Detect which cell encompasses the target text, then output its (X, Y) center coordinate. 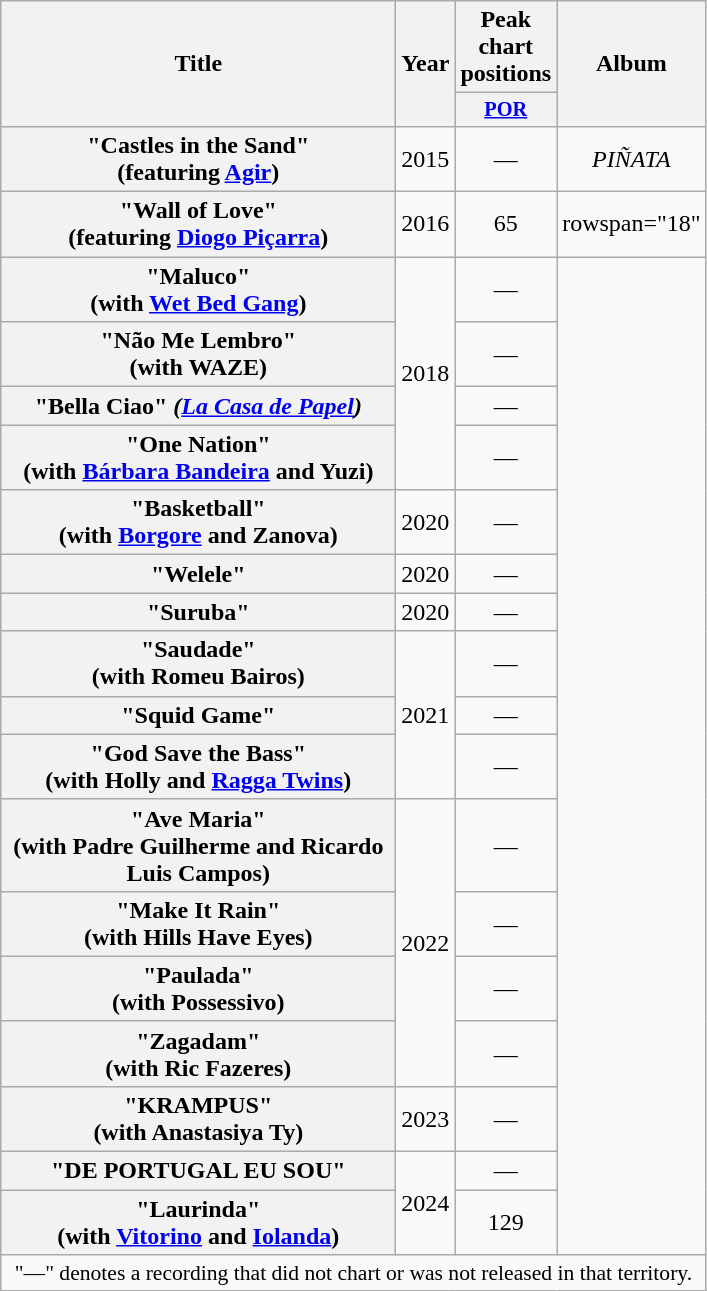
2015 (426, 158)
POR (506, 110)
"Welele" (198, 574)
"Castles in the Sand"(featuring Agir) (198, 158)
"—" denotes a recording that did not chart or was not released in that territory. (354, 1273)
"Zagadam"(with Ric Fazeres) (198, 1054)
PIÑATA (632, 158)
"God Save the Bass"(with Holly and Ragga Twins) (198, 766)
"Make It Rain"(with Hills Have Eyes) (198, 924)
"Paulada"(with Possessivo) (198, 988)
"Basketball"(with Borgore and Zanova) (198, 522)
65 (506, 224)
"Saudade"(with Romeu Bairos) (198, 664)
"Suruba" (198, 612)
2023 (426, 1118)
Peak chart positions (506, 47)
2016 (426, 224)
"KRAMPUS"(with Anastasiya Ty) (198, 1118)
2021 (426, 715)
"Bella Ciao" (La Casa de Papel) (198, 406)
rowspan="18" (632, 224)
2022 (426, 942)
"Ave Maria"(with Padre Guilherme and Ricardo Luis Campos) (198, 845)
"DE PORTUGAL EU SOU" (198, 1171)
2018 (426, 374)
Album (632, 64)
129 (506, 1222)
Year (426, 64)
"Squid Game" (198, 715)
2024 (426, 1204)
Title (198, 64)
"Maluco"(with Wet Bed Gang) (198, 290)
"Laurinda"(with Vitorino and Iolanda) (198, 1222)
"Wall of Love"(featuring Diogo Piçarra) (198, 224)
"One Nation"(with Bárbara Bandeira and Yuzi) (198, 458)
"Não Me Lembro"(with WAZE) (198, 354)
